Output the (X, Y) coordinate of the center of the cell containing the given text.  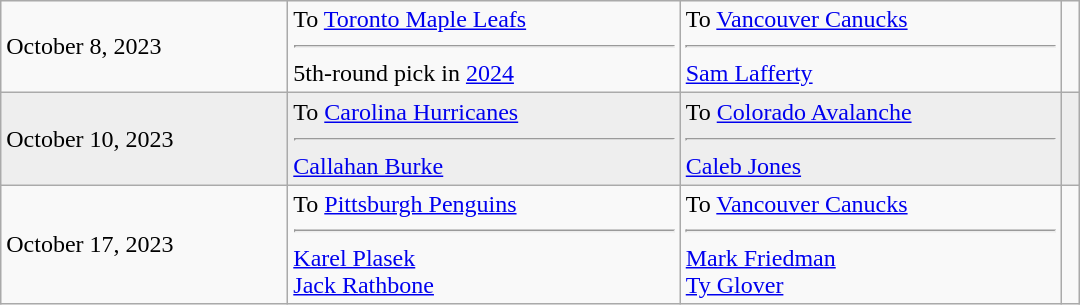
To Vancouver CanucksMark FriedmanTy Glover (870, 244)
October 10, 2023 (144, 139)
To Pittsburgh PenguinsKarel PlasekJack Rathbone (484, 244)
To Toronto Maple Leafs5th-round pick in 2024 (484, 47)
To Carolina HurricanesCallahan Burke (484, 139)
October 17, 2023 (144, 244)
October 8, 2023 (144, 47)
To Vancouver CanucksSam Lafferty (870, 47)
To Colorado AvalancheCaleb Jones (870, 139)
